From the cell containing the given text, extract its center point as [x, y] coordinate. 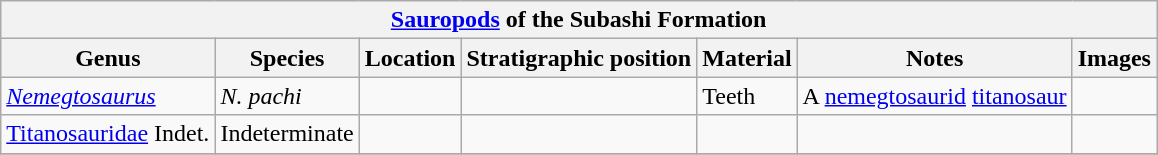
Nemegtosaurus [108, 96]
Location [410, 58]
Species [287, 58]
Teeth [747, 96]
Titanosauridae Indet. [108, 134]
Notes [934, 58]
A nemegtosaurid titanosaur [934, 96]
Stratigraphic position [579, 58]
Images [1114, 58]
Material [747, 58]
Genus [108, 58]
Indeterminate [287, 134]
N. pachi [287, 96]
Sauropods of the Subashi Formation [579, 20]
